Scan for the cell matching the given text and deliver its (x, y) coordinate at center. 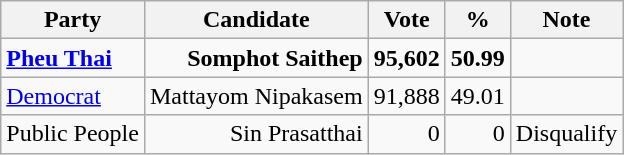
91,888 (406, 96)
% (478, 20)
95,602 (406, 58)
Public People (73, 134)
Democrat (73, 96)
Disqualify (566, 134)
Sin Prasatthai (256, 134)
Note (566, 20)
Candidate (256, 20)
49.01 (478, 96)
Mattayom Nipakasem (256, 96)
Pheu Thai (73, 58)
50.99 (478, 58)
Somphot Saithep (256, 58)
Party (73, 20)
Vote (406, 20)
